For the text-containing cell, return its midpoint in [x, y] coordinate format. 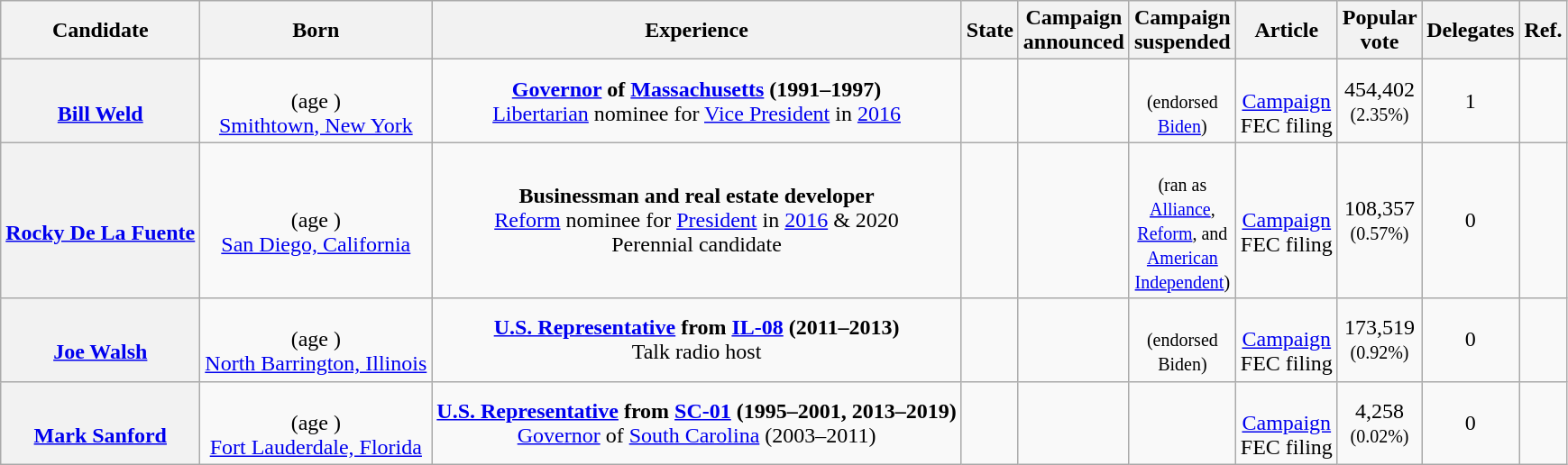
Candidate [101, 31]
Experience [696, 31]
Popular vote [1380, 31]
1 [1471, 101]
U.S. Representative from IL-08 (2011–2013)Talk radio host [696, 340]
(age )Fort Lauderdale, Florida [316, 423]
(age )North Barrington, Illinois [316, 340]
State [990, 31]
(age )Smithtown, New York [316, 101]
(ran as Alliance, Reform, and American Independent) [1182, 220]
Businessman and real estate developerReform nominee for President in 2016 & 2020Perennial candidate [696, 220]
Mark Sanford [101, 423]
Bill Weld [101, 101]
Born [316, 31]
Ref. [1544, 31]
4,258(0.02%) [1380, 423]
Campaignsuspended [1182, 31]
Joe Walsh [101, 340]
U.S. Representative from SC-01 (1995–2001, 2013–2019)Governor of South Carolina (2003–2011) [696, 423]
454,402(2.35%) [1380, 101]
Rocky De La Fuente [101, 220]
108,357(0.57%) [1380, 220]
Governor of Massachusetts (1991–1997) Libertarian nominee for Vice President in 2016 [696, 101]
Campaignannounced [1073, 31]
Delegates [1471, 31]
(age )San Diego, California [316, 220]
Article [1286, 31]
173,519(0.92%) [1380, 340]
